Scan for the cell matching the given text and deliver its [X, Y] coordinate at center. 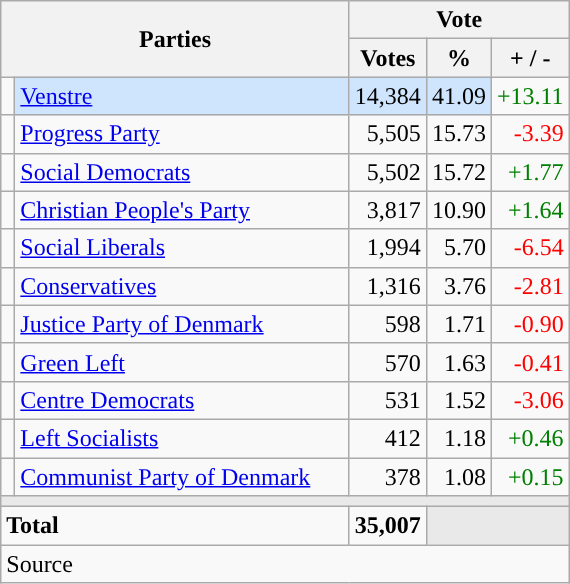
1.71 [458, 324]
1.63 [458, 362]
Social Democrats [182, 172]
Venstre [182, 96]
15.73 [458, 134]
1.52 [458, 400]
Communist Party of Denmark [182, 477]
41.09 [458, 96]
Green Left [182, 362]
Justice Party of Denmark [182, 324]
Christian People's Party [182, 210]
-2.81 [530, 286]
Vote [459, 20]
-6.54 [530, 248]
378 [388, 477]
1,994 [388, 248]
+0.15 [530, 477]
5.70 [458, 248]
14,384 [388, 96]
15.72 [458, 172]
5,502 [388, 172]
Centre Democrats [182, 400]
Total [176, 526]
3,817 [388, 210]
570 [388, 362]
-3.39 [530, 134]
% [458, 58]
Votes [388, 58]
-0.41 [530, 362]
412 [388, 438]
10.90 [458, 210]
3.76 [458, 286]
Source [285, 564]
598 [388, 324]
Social Liberals [182, 248]
5,505 [388, 134]
+1.77 [530, 172]
+ / - [530, 58]
35,007 [388, 526]
+1.64 [530, 210]
-0.90 [530, 324]
1,316 [388, 286]
+0.46 [530, 438]
-3.06 [530, 400]
Parties [176, 39]
Conservatives [182, 286]
Left Socialists [182, 438]
531 [388, 400]
1.08 [458, 477]
1.18 [458, 438]
+13.11 [530, 96]
Progress Party [182, 134]
